Provide the [x, y] coordinate of the cell's center where the given text is located.  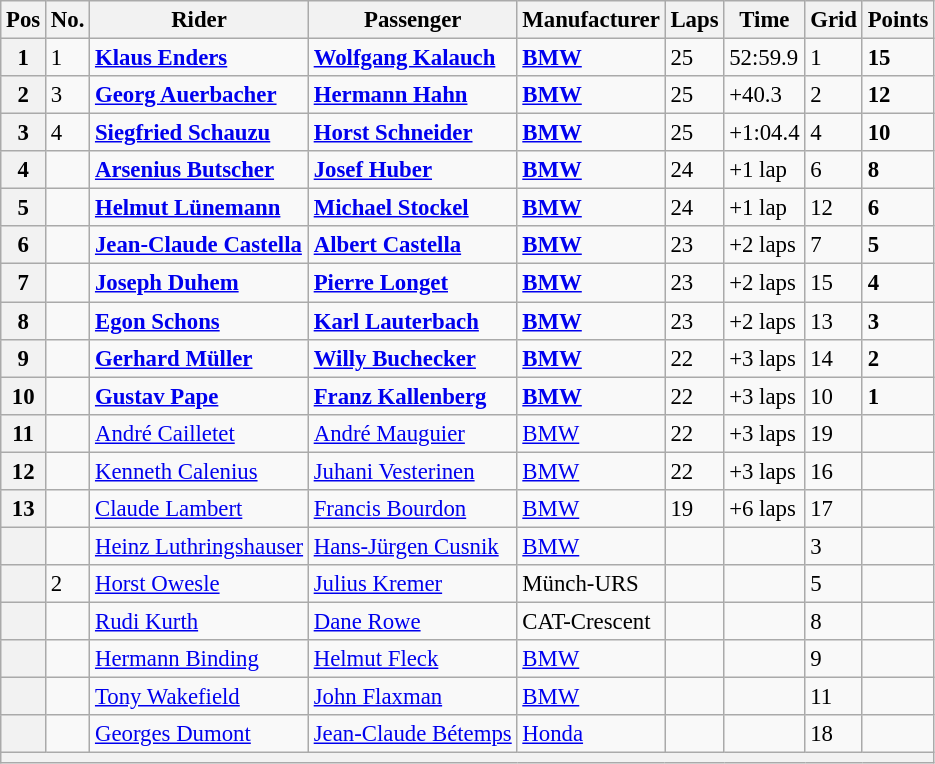
Jean-Claude Bétemps [412, 734]
Arsenius Butscher [200, 170]
Wolfgang Kalauch [412, 58]
Claude Lambert [200, 509]
Hermann Binding [200, 659]
Dane Rowe [412, 621]
18 [834, 734]
Karl Lauterbach [412, 321]
Gerhard Müller [200, 358]
Passenger [412, 20]
Gustav Pape [200, 396]
Grid [834, 20]
Michael Stockel [412, 208]
Helmut Lünemann [200, 208]
Time [764, 20]
Honda [591, 734]
Pierre Longet [412, 283]
17 [834, 509]
Horst Owesle [200, 584]
Julius Kremer [412, 584]
+40.3 [764, 95]
Points [898, 20]
Georg Auerbacher [200, 95]
Helmut Fleck [412, 659]
Klaus Enders [200, 58]
André Cailletet [200, 433]
16 [834, 471]
Rider [200, 20]
Hans-Jürgen Cusnik [412, 546]
Willy Buchecker [412, 358]
Münch-URS [591, 584]
Albert Castella [412, 245]
Rudi Kurth [200, 621]
Juhani Vesterinen [412, 471]
Egon Schons [200, 321]
Tony Wakefield [200, 697]
14 [834, 358]
Hermann Hahn [412, 95]
Franz Kallenberg [412, 396]
CAT-Crescent [591, 621]
Francis Bourdon [412, 509]
Pos [24, 20]
Jean-Claude Castella [200, 245]
Joseph Duhem [200, 283]
+6 laps [764, 509]
André Mauguier [412, 433]
Horst Schneider [412, 133]
Josef Huber [412, 170]
Siegfried Schauzu [200, 133]
+1:04.4 [764, 133]
Kenneth Calenius [200, 471]
Manufacturer [591, 20]
Heinz Luthringshauser [200, 546]
Georges Dumont [200, 734]
John Flaxman [412, 697]
Laps [694, 20]
52:59.9 [764, 58]
No. [68, 20]
